Output the [X, Y] coordinate of the center of the cell containing the given text.  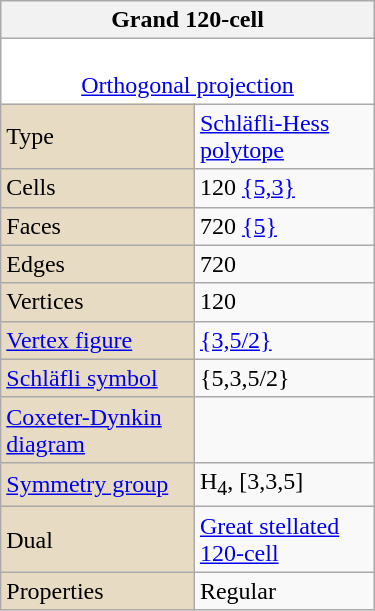
Symmetry group [98, 484]
120 [284, 302]
Properties [98, 591]
Dual [98, 540]
Cells [98, 188]
Schläfli symbol [98, 378]
{3,5/2} [284, 340]
Regular [284, 591]
Faces [98, 226]
720 {5} [284, 226]
120 {5,3} [284, 188]
Coxeter-Dynkin diagram [98, 430]
Vertices [98, 302]
H4, [3,3,5] [284, 484]
Grand 120-cell [188, 20]
Schläfli-Hess polytope [284, 136]
Orthogonal projection [188, 72]
Great stellated 120-cell [284, 540]
Vertex figure [98, 340]
Type [98, 136]
Edges [98, 264]
720 [284, 264]
{5,3,5/2} [284, 378]
